Detect which cell encompasses the target text, then output its (x, y) center coordinate. 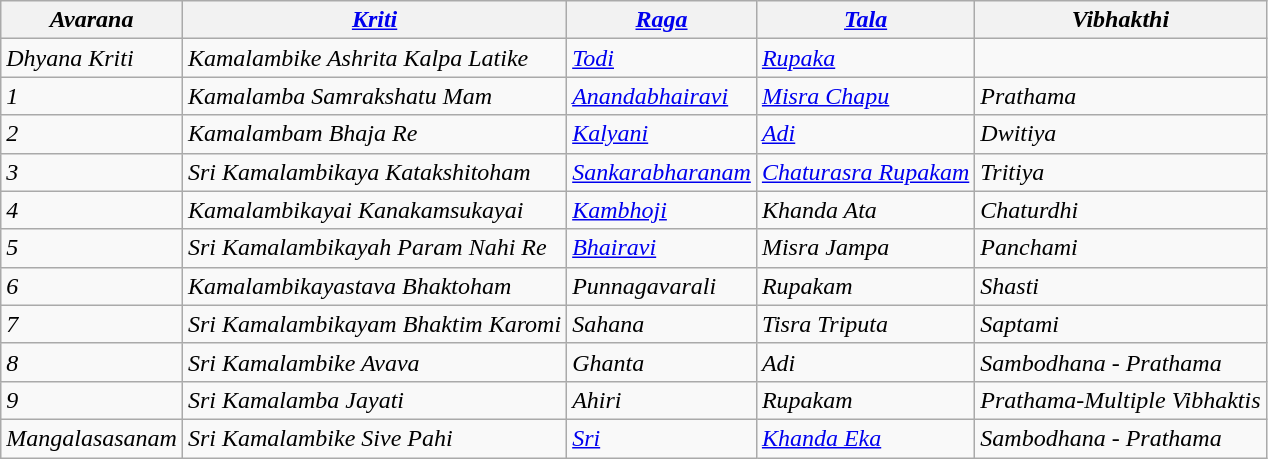
Sri Kamalamba Jayati (374, 400)
Ahiri (662, 400)
Chaturdhi (1120, 210)
Avarana (92, 20)
Kamalambam Bhaja Re (374, 134)
Kamalambikayai Kanakamsukayai (374, 210)
Tisra Triputa (865, 324)
Todi (662, 58)
Mangalasasanam (92, 438)
Sri Kamalambikayam Bhaktim Karomi (374, 324)
Misra Jampa (865, 248)
Sri (662, 438)
Punnagavarali (662, 286)
Kamalamba Samrakshatu Mam (374, 96)
Kamalambike Ashrita Kalpa Latike (374, 58)
Sankarabharanam (662, 172)
3 (92, 172)
Prathama-Multiple Vibhaktis (1120, 400)
Dwitiya (1120, 134)
Sahana (662, 324)
Kambhoji (662, 210)
Ghanta (662, 362)
Kamalambikayastava Bhaktoham (374, 286)
Rupaka (865, 58)
Khanda Eka (865, 438)
Khanda Ata (865, 210)
Prathama (1120, 96)
8 (92, 362)
Tala (865, 20)
Kalyani (662, 134)
4 (92, 210)
Bhairavi (662, 248)
9 (92, 400)
Dhyana Kriti (92, 58)
Saptami (1120, 324)
Sri Kamalambikayah Param Nahi Re (374, 248)
2 (92, 134)
Misra Chapu (865, 96)
Tritiya (1120, 172)
7 (92, 324)
5 (92, 248)
Vibhakthi (1120, 20)
Panchami (1120, 248)
Shasti (1120, 286)
6 (92, 286)
1 (92, 96)
Chaturasra Rupakam (865, 172)
Raga (662, 20)
Sri Kamalambikaya Katakshitoham (374, 172)
Anandabhairavi (662, 96)
Sri Kamalambike Avava (374, 362)
Kriti (374, 20)
Sri Kamalambike Sive Pahi (374, 438)
